Extract the [x, y] coordinate from the center of the cell holding the provided text.  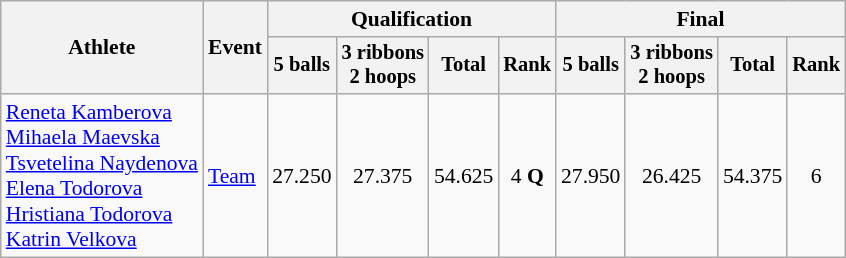
27.950 [590, 176]
27.375 [383, 176]
54.625 [464, 176]
Reneta KamberovaMihaela MaevskaTsvetelina NaydenovaElena TodorovaHristiana TodorovaKatrin Velkova [102, 176]
Team [235, 176]
Final [700, 19]
54.375 [752, 176]
Athlete [102, 48]
Event [235, 48]
6 [816, 176]
Qualification [412, 19]
26.425 [671, 176]
4 Q [527, 176]
27.250 [302, 176]
